Extract the [x, y] coordinate from the center of the cell holding the provided text.  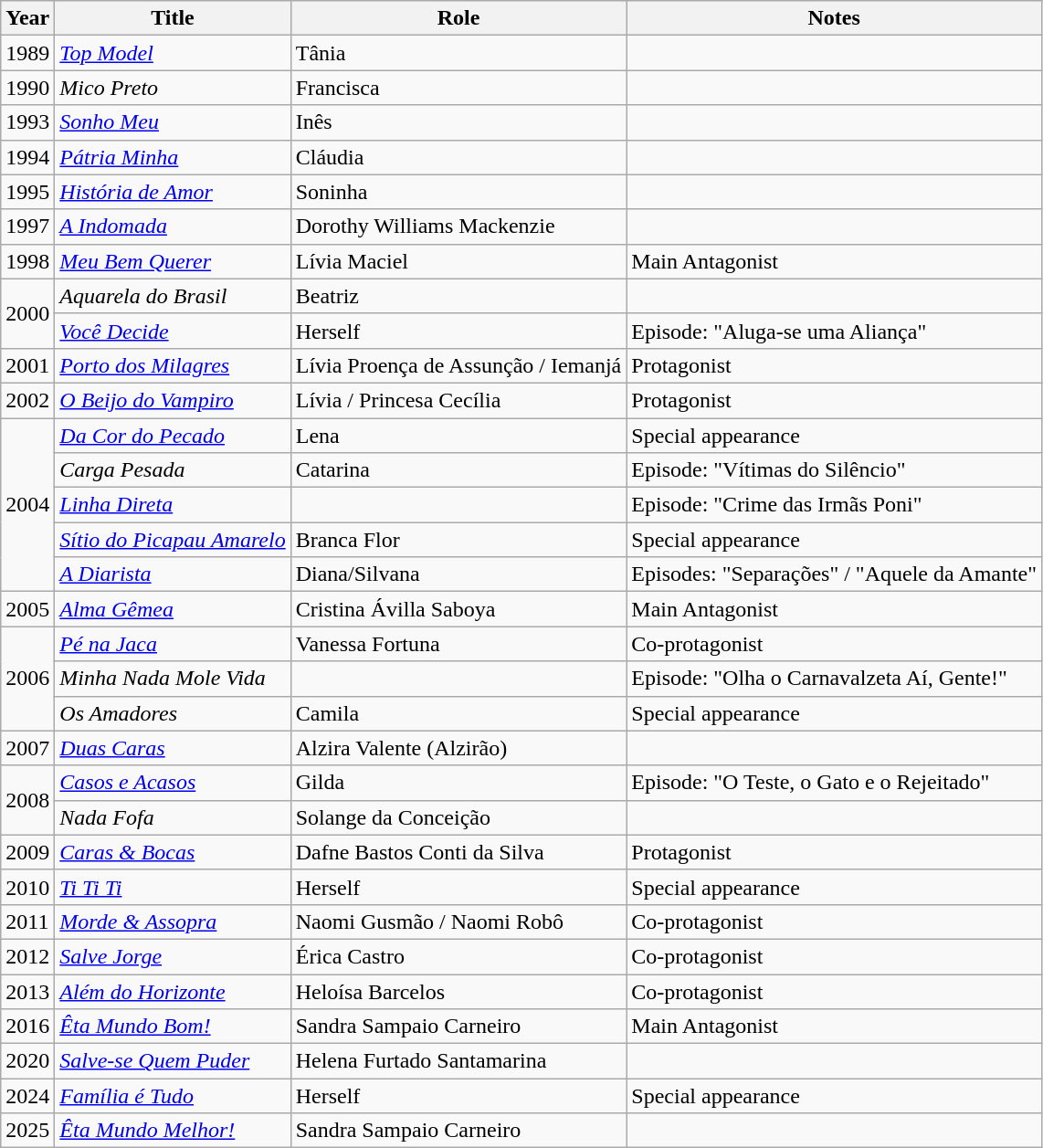
2004 [27, 505]
2008 [27, 800]
Carga Pesada [173, 470]
2002 [27, 400]
Notes [835, 18]
Episode: "Vítimas do Silêncio" [835, 470]
2024 [27, 1096]
Nada Fofa [173, 817]
Year [27, 18]
Title [173, 18]
Família é Tudo [173, 1096]
1989 [27, 53]
2000 [27, 313]
Lívia / Princesa Cecília [458, 400]
Érica Castro [458, 956]
2011 [27, 922]
Diana/Silvana [458, 574]
2007 [27, 748]
2010 [27, 887]
Role [458, 18]
2012 [27, 956]
Da Cor do Pecado [173, 436]
Linha Direta [173, 505]
1993 [27, 122]
Mico Preto [173, 88]
Dafne Bastos Conti da Silva [458, 852]
Casos e Acasos [173, 783]
2001 [27, 365]
2025 [27, 1131]
Meu Bem Querer [173, 261]
Ti Ti Ti [173, 887]
1990 [27, 88]
Além do Horizonte [173, 991]
2013 [27, 991]
Lívia Maciel [458, 261]
Catarina [458, 470]
Minha Nada Mole Vida [173, 679]
Episode: "Olha o Carnavalzeta Aí, Gente!" [835, 679]
Lena [458, 436]
Episode: "Crime das Irmãs Poni" [835, 505]
Morde & Assopra [173, 922]
Solange da Conceição [458, 817]
Soninha [458, 192]
Cristina Ávilla Saboya [458, 609]
Top Model [173, 53]
Cláudia [458, 157]
Sítio do Picapau Amarelo [173, 540]
Beatriz [458, 296]
Sonho Meu [173, 122]
Dorothy Williams Mackenzie [458, 226]
Gilda [458, 783]
Branca Flor [458, 540]
Camila [458, 713]
Inês [458, 122]
Duas Caras [173, 748]
Alzira Valente (Alzirão) [458, 748]
Êta Mundo Melhor! [173, 1131]
2016 [27, 1027]
Tânia [458, 53]
Heloísa Barcelos [458, 991]
1995 [27, 192]
Salve-se Quem Puder [173, 1061]
1994 [27, 157]
A Diarista [173, 574]
A Indomada [173, 226]
Episode: "O Teste, o Gato e o Rejeitado" [835, 783]
Vanessa Fortuna [458, 644]
Lívia Proença de Assunção / Iemanjá [458, 365]
Pé na Jaca [173, 644]
Francisca [458, 88]
Caras & Bocas [173, 852]
1998 [27, 261]
Os Amadores [173, 713]
Pátria Minha [173, 157]
Aquarela do Brasil [173, 296]
Naomi Gusmão / Naomi Robô [458, 922]
2009 [27, 852]
Episode: "Aluga-se uma Aliança" [835, 331]
Alma Gêmea [173, 609]
2006 [27, 679]
Helena Furtado Santamarina [458, 1061]
2020 [27, 1061]
História de Amor [173, 192]
Você Decide [173, 331]
Salve Jorge [173, 956]
1997 [27, 226]
O Beijo do Vampiro [173, 400]
Êta Mundo Bom! [173, 1027]
Porto dos Milagres [173, 365]
2005 [27, 609]
Episodes: "Separações" / "Aquele da Amante" [835, 574]
